Determine the (X, Y) coordinate at the center of the cell enclosing the given text.  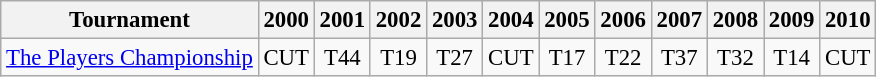
Tournament (130, 20)
The Players Championship (130, 58)
T22 (623, 58)
2000 (286, 20)
2005 (567, 20)
2007 (679, 20)
T32 (735, 58)
2001 (342, 20)
2010 (848, 20)
2008 (735, 20)
T37 (679, 58)
T44 (342, 58)
2002 (398, 20)
2004 (511, 20)
2003 (455, 20)
T14 (792, 58)
T19 (398, 58)
T27 (455, 58)
2006 (623, 20)
T17 (567, 58)
2009 (792, 20)
